Locate the cell with the specified text and output its (X, Y) center coordinate. 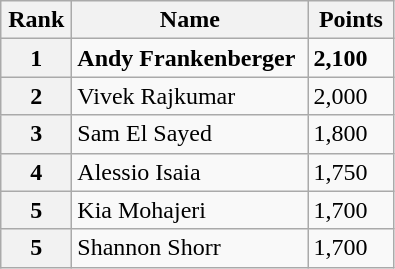
2,100 (351, 58)
4 (36, 172)
1 (36, 58)
Rank (36, 20)
3 (36, 134)
2 (36, 96)
1,800 (351, 134)
2,000 (351, 96)
1,750 (351, 172)
Sam El Sayed (190, 134)
Name (190, 20)
Andy Frankenberger (190, 58)
Points (351, 20)
Kia Mohajeri (190, 210)
Alessio Isaia (190, 172)
Shannon Shorr (190, 248)
Vivek Rajkumar (190, 96)
